Find where the given text appears and provide that cell's center as (X, Y) coordinate. 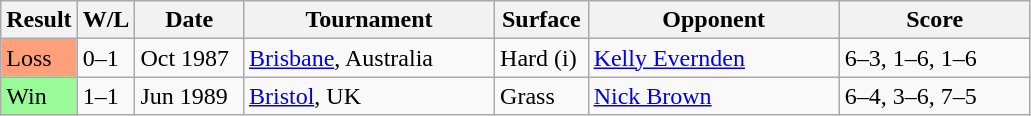
Jun 1989 (190, 96)
Date (190, 20)
Surface (542, 20)
1–1 (106, 96)
Loss (39, 58)
Tournament (368, 20)
Nick Brown (714, 96)
Result (39, 20)
W/L (106, 20)
Oct 1987 (190, 58)
6–3, 1–6, 1–6 (934, 58)
Score (934, 20)
Win (39, 96)
Hard (i) (542, 58)
0–1 (106, 58)
Opponent (714, 20)
6–4, 3–6, 7–5 (934, 96)
Kelly Evernden (714, 58)
Grass (542, 96)
Bristol, UK (368, 96)
Brisbane, Australia (368, 58)
